Extract the (X, Y) coordinate from the center of the cell holding the provided text.  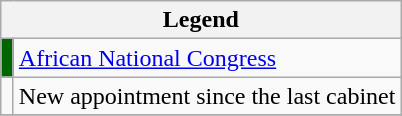
Legend (201, 20)
African National Congress (207, 58)
New appointment since the last cabinet (207, 96)
